Detect which cell encompasses the target text, then output its (X, Y) center coordinate. 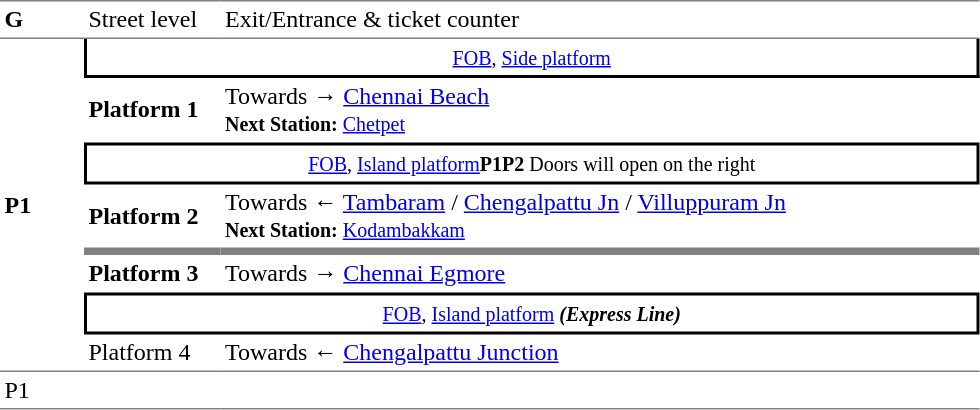
Platform 1 (152, 110)
Towards → Chennai Egmore (600, 274)
FOB, Island platform (Express Line) (532, 313)
Towards ← Tambaram / Chengalpattu Jn / Villuppuram JnNext Station: Kodambakkam (600, 219)
Exit/Entrance & ticket counter (600, 20)
FOB, Side platform (532, 58)
Platform 2 (152, 219)
Platform 4 (152, 353)
Street level (152, 20)
Platform 3 (152, 274)
Towards → Chennai BeachNext Station: Chetpet (600, 110)
Towards ← Chengalpattu Junction (600, 353)
G (42, 20)
FOB, Island platformP1P2 Doors will open on the right (532, 163)
